Find where the given text appears and provide that cell's center as [X, Y] coordinate. 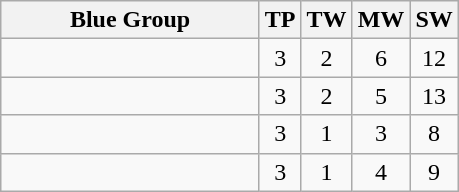
Blue Group [130, 20]
SW [434, 20]
MW [381, 20]
12 [434, 58]
8 [434, 134]
13 [434, 96]
TW [326, 20]
9 [434, 172]
6 [381, 58]
5 [381, 96]
4 [381, 172]
TP [280, 20]
